Return the (x, y) coordinate for the center point of the cell that contains the specified text.  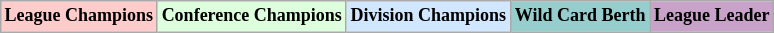
League Leader (712, 16)
Division Champions (428, 16)
Conference Champions (252, 16)
Wild Card Berth (580, 16)
League Champions (78, 16)
